Locate the cell with the specified text and output its [X, Y] center coordinate. 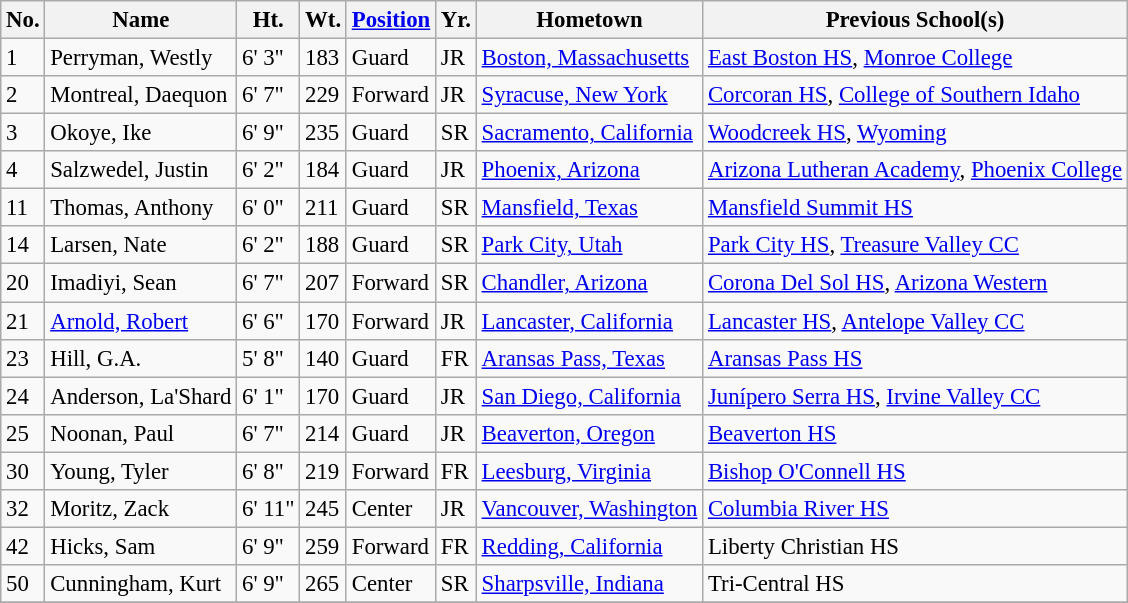
259 [324, 546]
Montreal, Daequon [141, 95]
6' 1" [268, 396]
32 [23, 509]
25 [23, 433]
Perryman, Westly [141, 58]
Cunningham, Kurt [141, 584]
Aransas Pass, Texas [589, 358]
Position [390, 20]
San Diego, California [589, 396]
Mansfield, Texas [589, 208]
Aransas Pass HS [916, 358]
Ht. [268, 20]
Syracuse, New York [589, 95]
219 [324, 471]
No. [23, 20]
6' 6" [268, 321]
50 [23, 584]
Imadiyi, Sean [141, 283]
Bishop O'Connell HS [916, 471]
Young, Tyler [141, 471]
Lancaster, California [589, 321]
3 [23, 133]
Mansfield Summit HS [916, 208]
Park City HS, Treasure Valley CC [916, 245]
Junípero Serra HS, Irvine Valley CC [916, 396]
207 [324, 283]
Arizona Lutheran Academy, Phoenix College [916, 170]
6' 8" [268, 471]
6' 0" [268, 208]
24 [23, 396]
214 [324, 433]
Woodcreek HS, Wyoming [916, 133]
188 [324, 245]
Noonan, Paul [141, 433]
Phoenix, Arizona [589, 170]
Moritz, Zack [141, 509]
1 [23, 58]
Columbia River HS [916, 509]
4 [23, 170]
184 [324, 170]
Okoye, Ike [141, 133]
Corcoran HS, College of Southern Idaho [916, 95]
East Boston HS, Monroe College [916, 58]
Liberty Christian HS [916, 546]
Larsen, Nate [141, 245]
Lancaster HS, Antelope Valley CC [916, 321]
Hill, G.A. [141, 358]
183 [324, 58]
Salzwedel, Justin [141, 170]
42 [23, 546]
Sharpsville, Indiana [589, 584]
Anderson, La'Shard [141, 396]
Chandler, Arizona [589, 283]
Corona Del Sol HS, Arizona Western [916, 283]
20 [23, 283]
Hicks, Sam [141, 546]
Previous School(s) [916, 20]
211 [324, 208]
Thomas, Anthony [141, 208]
21 [23, 321]
229 [324, 95]
Hometown [589, 20]
30 [23, 471]
14 [23, 245]
Park City, Utah [589, 245]
Boston, Massachusetts [589, 58]
Beaverton, Oregon [589, 433]
Leesburg, Virginia [589, 471]
11 [23, 208]
Name [141, 20]
265 [324, 584]
Tri-Central HS [916, 584]
235 [324, 133]
6' 3" [268, 58]
Redding, California [589, 546]
6' 11" [268, 509]
140 [324, 358]
Vancouver, Washington [589, 509]
Yr. [456, 20]
2 [23, 95]
Beaverton HS [916, 433]
Wt. [324, 20]
23 [23, 358]
245 [324, 509]
5' 8" [268, 358]
Sacramento, California [589, 133]
Arnold, Robert [141, 321]
